Find where the given text appears and provide that cell's center as [X, Y] coordinate. 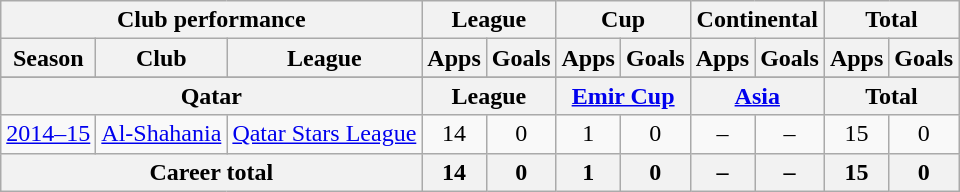
Season [48, 58]
2014–15 [48, 134]
Club [162, 58]
Al-Shahania [162, 134]
Qatar [212, 96]
Asia [757, 96]
Career total [212, 172]
Emir Cup [623, 96]
Club performance [212, 20]
Qatar Stars League [324, 134]
Cup [623, 20]
Continental [757, 20]
